Provide the [x, y] coordinate of the cell's center where the given text is located.  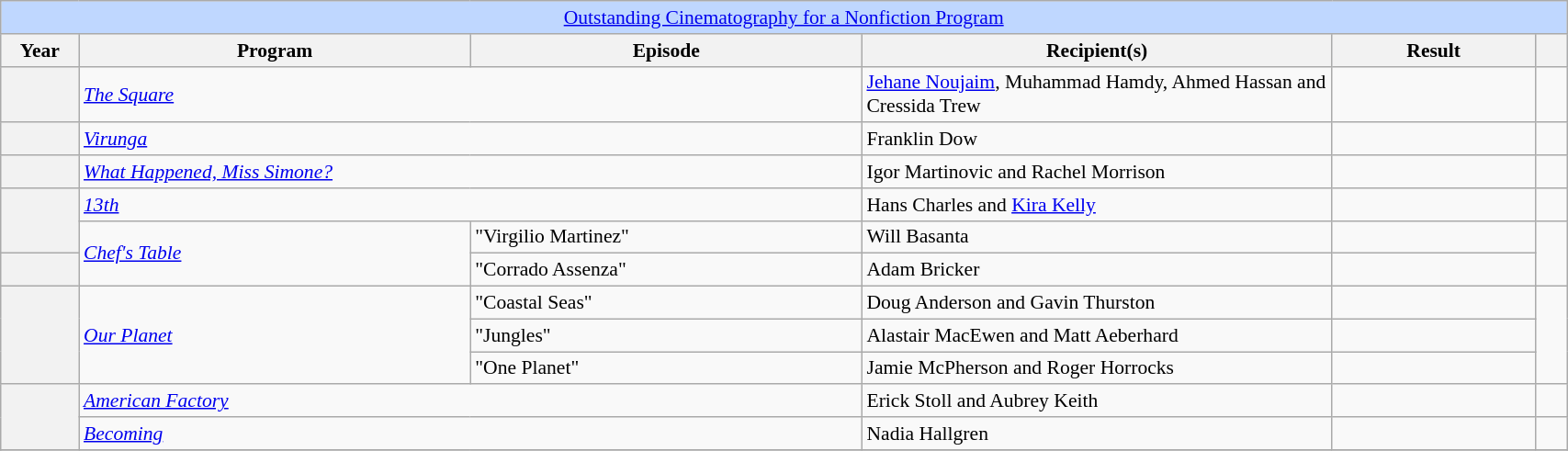
Nadia Hallgren [1097, 434]
Will Basanta [1097, 237]
Recipient(s) [1097, 51]
Our Planet [275, 336]
"Virgilio Martinez" [666, 237]
Adam Bricker [1097, 270]
Chef's Table [275, 254]
Igor Martinovic and Rachel Morrison [1097, 172]
Franklin Dow [1097, 140]
Program [275, 51]
"Jungles" [666, 335]
What Happened, Miss Simone? [470, 172]
Year [40, 51]
Jehane Noujaim, Muhammad Hamdy, Ahmed Hassan and Cressida Trew [1097, 94]
American Factory [470, 401]
Virunga [470, 140]
Doug Anderson and Gavin Thurston [1097, 303]
"One Planet" [666, 368]
Result [1434, 51]
13th [470, 205]
Outstanding Cinematography for a Nonfiction Program [784, 17]
The Square [470, 94]
Jamie McPherson and Roger Horrocks [1097, 368]
"Coastal Seas" [666, 303]
Episode [666, 51]
Erick Stoll and Aubrey Keith [1097, 401]
"Corrado Assenza" [666, 270]
Hans Charles and Kira Kelly [1097, 205]
Alastair MacEwen and Matt Aeberhard [1097, 335]
Becoming [470, 434]
